Identify which cell holds the provided text, then report its (x, y) central coordinate. 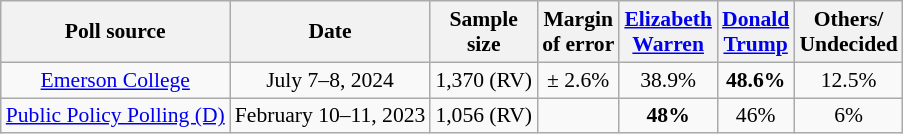
38.9% (668, 80)
1,370 (RV) (484, 80)
February 10–11, 2023 (330, 116)
Date (330, 32)
12.5% (848, 80)
Emerson College (116, 80)
1,056 (RV) (484, 116)
Others/Undecided (848, 32)
DonaldTrump (756, 32)
Samplesize (484, 32)
July 7–8, 2024 (330, 80)
48% (668, 116)
Marginof error (578, 32)
ElizabethWarren (668, 32)
Poll source (116, 32)
± 2.6% (578, 80)
48.6% (756, 80)
6% (848, 116)
46% (756, 116)
Public Policy Polling (D) (116, 116)
